Determine the [X, Y] coordinate at the center of the cell enclosing the given text.  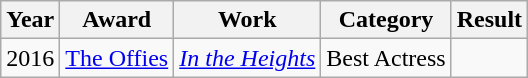
Category [386, 20]
2016 [30, 58]
Work [248, 20]
Year [30, 20]
Result [489, 20]
Award [117, 20]
In the Heights [248, 58]
The Offies [117, 58]
Best Actress [386, 58]
